Capture the cell that displays the provided text and extract its [x, y] central coordinate. 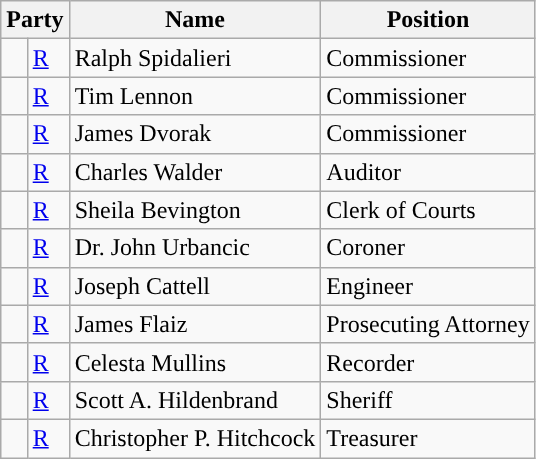
Ralph Spidalieri [195, 58]
Scott A. Hildenbrand [195, 400]
Recorder [428, 362]
Coroner [428, 248]
Christopher P. Hitchcock [195, 438]
Prosecuting Attorney [428, 324]
Sheila Bevington [195, 210]
Sheriff [428, 400]
Celesta Mullins [195, 362]
Treasurer [428, 438]
Tim Lennon [195, 96]
Engineer [428, 286]
Clerk of Courts [428, 210]
Party [35, 20]
Auditor [428, 172]
Charles Walder [195, 172]
James Dvorak [195, 134]
James Flaiz [195, 324]
Position [428, 20]
Name [195, 20]
Joseph Cattell [195, 286]
Dr. John Urbancic [195, 248]
